Pinpoint the cell where the given text exists, returning its [x, y] midpoint coordinate. 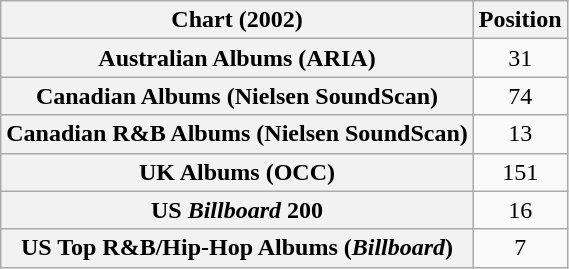
13 [520, 134]
Canadian R&B Albums (Nielsen SoundScan) [238, 134]
16 [520, 210]
US Top R&B/Hip-Hop Albums (Billboard) [238, 248]
151 [520, 172]
7 [520, 248]
Chart (2002) [238, 20]
Canadian Albums (Nielsen SoundScan) [238, 96]
Australian Albums (ARIA) [238, 58]
UK Albums (OCC) [238, 172]
Position [520, 20]
74 [520, 96]
31 [520, 58]
US Billboard 200 [238, 210]
